Find where the given text appears and provide that cell's center as (x, y) coordinate. 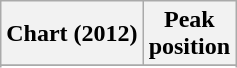
Peakposition (189, 34)
Chart (2012) (72, 34)
